Return (x, y) of the center of cell containing provided text 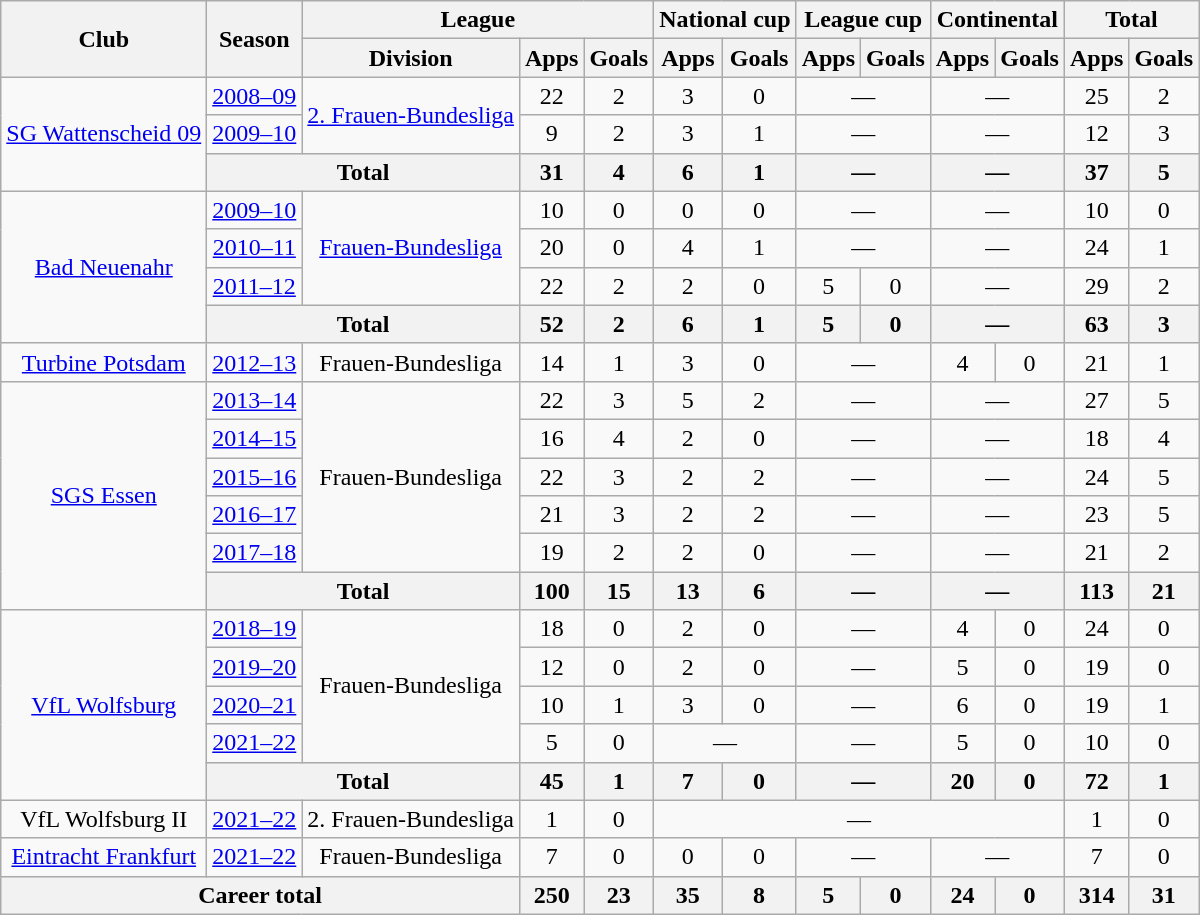
63 (1096, 324)
Turbine Potsdam (104, 362)
25 (1096, 96)
27 (1096, 400)
National cup (725, 20)
2020–21 (254, 705)
29 (1096, 286)
2019–20 (254, 667)
VfL Wolfsburg II (104, 819)
SGS Essen (104, 495)
250 (551, 895)
Continental (997, 20)
15 (619, 591)
35 (688, 895)
16 (551, 438)
113 (1096, 591)
314 (1096, 895)
Season (254, 39)
13 (688, 591)
2014–15 (254, 438)
72 (1096, 781)
Bad Neuenahr (104, 267)
100 (551, 591)
9 (551, 134)
2010–11 (254, 248)
8 (759, 895)
2018–19 (254, 629)
2015–16 (254, 477)
Division (411, 58)
45 (551, 781)
52 (551, 324)
2012–13 (254, 362)
SG Wattenscheid 09 (104, 134)
League cup (863, 20)
2013–14 (254, 400)
2011–12 (254, 286)
VfL Wolfsburg (104, 705)
2016–17 (254, 515)
14 (551, 362)
League (478, 20)
2008–09 (254, 96)
Eintracht Frankfurt (104, 857)
Career total (260, 895)
37 (1096, 172)
Club (104, 39)
2017–18 (254, 553)
